Provide the [X, Y] coordinate of the cell's center where the given text is located.  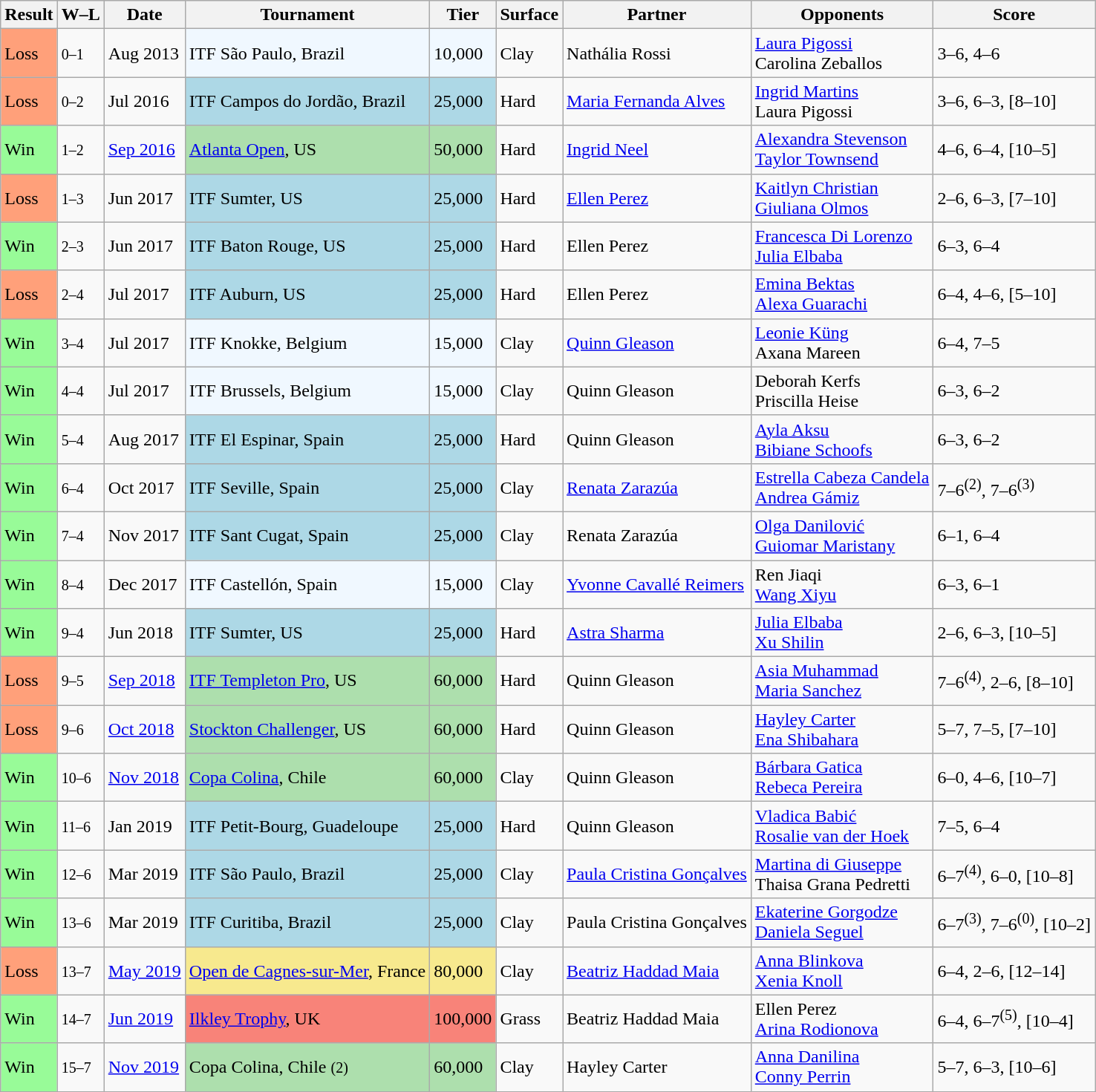
Result [29, 15]
0–2 [80, 101]
Ekaterine Gorgodze Daniela Seguel [842, 922]
4–4 [80, 390]
1–2 [80, 150]
50,000 [463, 150]
Julia Elbaba Xu Shilin [842, 632]
Olga Danilović Guiomar Maristany [842, 536]
Emina Bektas Alexa Guarachi [842, 294]
2–6, 6–3, [7–10] [1014, 197]
6–3, 6–1 [1014, 583]
W–L [80, 15]
7–5, 6–4 [1014, 825]
Bárbara Gatica Rebeca Pereira [842, 778]
Jun 2019 [144, 1019]
15–7 [80, 1068]
3–6, 6–3, [8–10] [1014, 101]
Surface [529, 15]
3–4 [80, 343]
Hayley Carter [657, 1068]
6–4, 7–5 [1014, 343]
May 2019 [144, 971]
6–7(3), 7–6(0), [10–2] [1014, 922]
2–4 [80, 294]
9–5 [80, 681]
Ingrid Martins Laura Pigossi [842, 101]
Estrella Cabeza Candela Andrea Gámiz [842, 487]
12–6 [80, 874]
Nov 2019 [144, 1068]
2–3 [80, 246]
Aug 2013 [144, 53]
6–4, 2–6, [12–14] [1014, 971]
7–6(4), 2–6, [8–10] [1014, 681]
7–6(2), 7–6(3) [1014, 487]
80,000 [463, 971]
4–6, 6–4, [10–5] [1014, 150]
1–3 [80, 197]
Sep 2018 [144, 681]
5–7, 6–3, [10–6] [1014, 1068]
ITF Auburn, US [307, 294]
Atlanta Open, US [307, 150]
6–4 [80, 487]
9–6 [80, 729]
Nathália Rossi [657, 53]
5–7, 7–5, [7–10] [1014, 729]
Dec 2017 [144, 583]
Alexandra Stevenson Taylor Townsend [842, 150]
Anna Blinkova Xenia Knoll [842, 971]
ITF Templeton Pro, US [307, 681]
Astra Sharma [657, 632]
Yvonne Cavallé Reimers [657, 583]
Leonie Küng Axana Mareen [842, 343]
6–1, 6–4 [1014, 536]
Asia Muhammad Maria Sanchez [842, 681]
6–7(4), 6–0, [10–8] [1014, 874]
Ayla Aksu Bibiane Schoofs [842, 439]
Ingrid Neel [657, 150]
ITF Petit-Bourg, Guadeloupe [307, 825]
Hayley Carter Ena Shibahara [842, 729]
ITF Baton Rouge, US [307, 246]
Open de Cagnes-sur-Mer, France [307, 971]
Stockton Challenger, US [307, 729]
3–6, 4–6 [1014, 53]
0–1 [80, 53]
Partner [657, 15]
Francesca Di Lorenzo Julia Elbaba [842, 246]
Ilkley Trophy, UK [307, 1019]
100,000 [463, 1019]
Score [1014, 15]
ITF Curitiba, Brazil [307, 922]
11–6 [80, 825]
Anna Danilina Conny Perrin [842, 1068]
Oct 2018 [144, 729]
ITF Castellón, Spain [307, 583]
Vladica Babić Rosalie van der Hoek [842, 825]
Jun 2018 [144, 632]
6–4, 4–6, [5–10] [1014, 294]
5–4 [80, 439]
14–7 [80, 1019]
Ren Jiaqi Wang Xiyu [842, 583]
Copa Colina, Chile [307, 778]
Martina di Giuseppe Thaisa Grana Pedretti [842, 874]
ITF Brussels, Belgium [307, 390]
Jan 2019 [144, 825]
Nov 2018 [144, 778]
Opponents [842, 15]
8–4 [80, 583]
Tier [463, 15]
Sep 2016 [144, 150]
Aug 2017 [144, 439]
Ellen Perez Arina Rodionova [842, 1019]
Jul 2016 [144, 101]
Kaitlyn Christian Giuliana Olmos [842, 197]
13–7 [80, 971]
10–6 [80, 778]
Copa Colina, Chile (2) [307, 1068]
9–4 [80, 632]
7–4 [80, 536]
Nov 2017 [144, 536]
Date [144, 15]
10,000 [463, 53]
6–0, 4–6, [10–7] [1014, 778]
2–6, 6–3, [10–5] [1014, 632]
ITF El Espinar, Spain [307, 439]
13–6 [80, 922]
Tournament [307, 15]
Oct 2017 [144, 487]
ITF Knokke, Belgium [307, 343]
ITF Campos do Jordão, Brazil [307, 101]
ITF Seville, Spain [307, 487]
ITF Sant Cugat, Spain [307, 536]
Deborah Kerfs Priscilla Heise [842, 390]
Grass [529, 1019]
6–4, 6–7(5), [10–4] [1014, 1019]
6–3, 6–4 [1014, 246]
Laura Pigossi Carolina Zeballos [842, 53]
Maria Fernanda Alves [657, 101]
